Capture the cell that displays the provided text and extract its [X, Y] central coordinate. 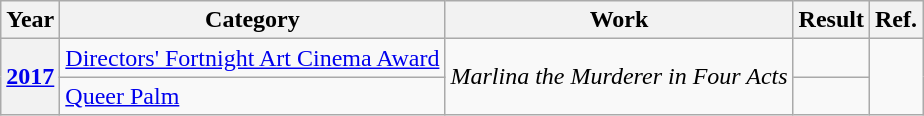
2017 [30, 77]
Marlina the Murderer in Four Acts [619, 77]
Work [619, 20]
Queer Palm [252, 96]
Ref. [896, 20]
Result [831, 20]
Directors' Fortnight Art Cinema Award [252, 58]
Category [252, 20]
Year [30, 20]
